From the cell containing the given text, extract its center point as (X, Y) coordinate. 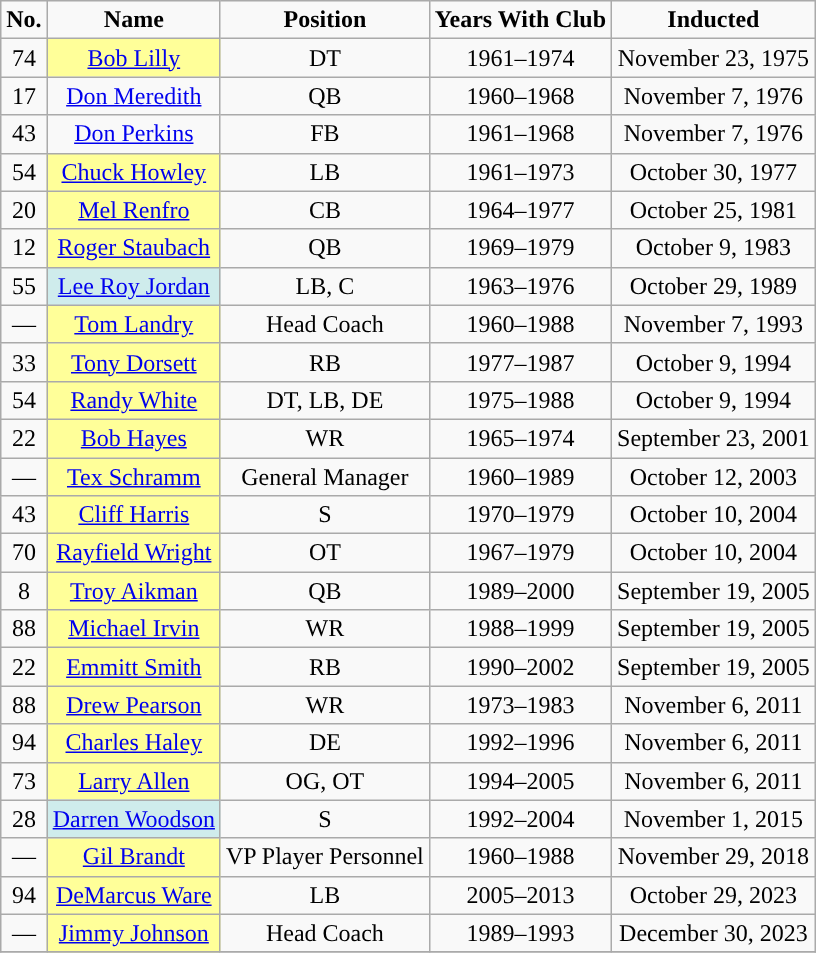
Emmitt Smith (134, 667)
General Manager (324, 477)
Rayfield Wright (134, 553)
33 (24, 362)
Inducted (714, 20)
Tony Dorsett (134, 362)
1988–1999 (520, 629)
OG, OT (324, 781)
DeMarcus Ware (134, 895)
Tom Landry (134, 324)
Position (324, 20)
1990–2002 (520, 667)
November 29, 2018 (714, 857)
Lee Roy Jordan (134, 286)
Michael Irvin (134, 629)
DE (324, 743)
12 (24, 248)
2005–2013 (520, 895)
1977–1987 (520, 362)
1973–1983 (520, 705)
17 (24, 96)
Don Meredith (134, 96)
November 7, 1993 (714, 324)
1970–1979 (520, 515)
October 9, 1983 (714, 248)
September 23, 2001 (714, 438)
Drew Pearson (134, 705)
1992–1996 (520, 743)
October 30, 1977 (714, 172)
1989–1993 (520, 933)
1969–1979 (520, 248)
1963–1976 (520, 286)
Bob Hayes (134, 438)
1975–1988 (520, 400)
1994–2005 (520, 781)
1961–1968 (520, 134)
Larry Allen (134, 781)
Jimmy Johnson (134, 933)
Randy White (134, 400)
8 (24, 591)
Gil Brandt (134, 857)
70 (24, 553)
October 29, 1989 (714, 286)
Name (134, 20)
20 (24, 210)
Chuck Howley (134, 172)
1965–1974 (520, 438)
1992–2004 (520, 819)
November 1, 2015 (714, 819)
October 29, 2023 (714, 895)
VP Player Personnel (324, 857)
74 (24, 58)
Years With Club (520, 20)
December 30, 2023 (714, 933)
Darren Woodson (134, 819)
DT, LB, DE (324, 400)
1961–1973 (520, 172)
Bob Lilly (134, 58)
1961–1974 (520, 58)
Don Perkins (134, 134)
1960–1989 (520, 477)
1989–2000 (520, 591)
73 (24, 781)
No. (24, 20)
DT (324, 58)
October 25, 1981 (714, 210)
Mel Renfro (134, 210)
FB (324, 134)
Roger Staubach (134, 248)
1960–1968 (520, 96)
Troy Aikman (134, 591)
Cliff Harris (134, 515)
November 23, 1975 (714, 58)
55 (24, 286)
CB (324, 210)
OT (324, 553)
28 (24, 819)
Charles Haley (134, 743)
1967–1979 (520, 553)
1964–1977 (520, 210)
Tex Schramm (134, 477)
October 12, 2003 (714, 477)
LB, C (324, 286)
